For the text-containing cell, return its midpoint in [X, Y] coordinate format. 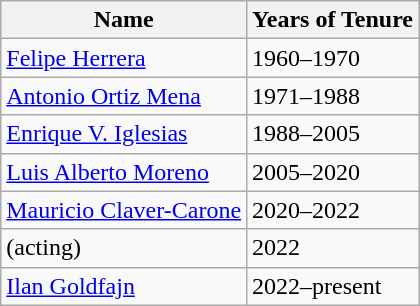
Antonio Ortiz Mena [124, 96]
1988–2005 [333, 134]
2005–2020 [333, 172]
Name [124, 20]
Mauricio Claver-Carone [124, 210]
Enrique V. Iglesias [124, 134]
1971–1988 [333, 96]
(acting) [124, 248]
2022–present [333, 286]
Ilan Goldfajn [124, 286]
Luis Alberto Moreno [124, 172]
2022 [333, 248]
2020–2022 [333, 210]
1960–1970 [333, 58]
Years of Tenure [333, 20]
Felipe Herrera [124, 58]
